Provide the (x, y) coordinate of the cell's center where the given text is located.  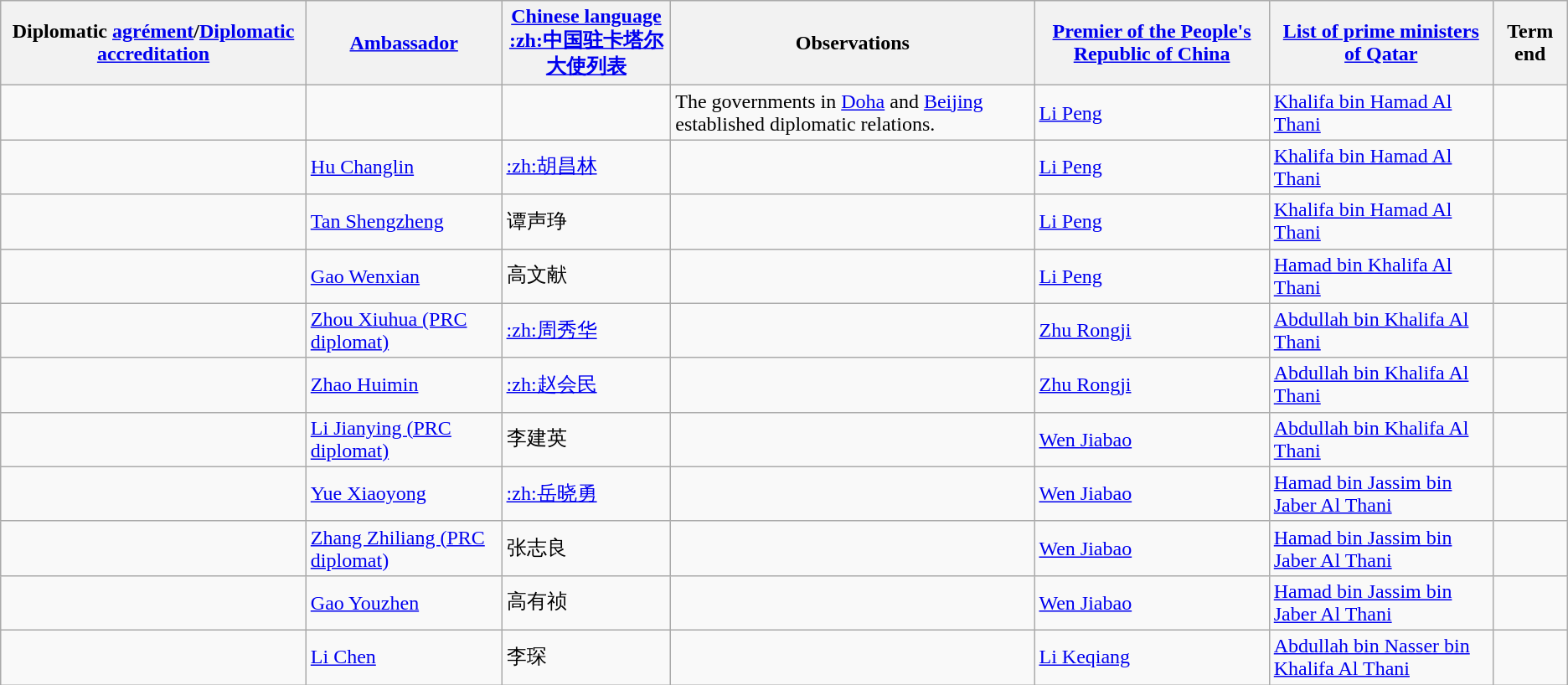
Term end (1529, 44)
Ambassador (404, 44)
张志良 (586, 548)
李琛 (586, 657)
Zhou Xiuhua (PRC diplomat) (404, 330)
Premier of the People's Republic of China (1152, 44)
高有祯 (586, 603)
:zh:赵会民 (586, 385)
Chinese language:zh:中国驻卡塔尔大使列表 (586, 44)
Hamad bin Khalifa Al Thani (1380, 276)
李建英 (586, 439)
:zh:胡昌林 (586, 167)
Yue Xiaoyong (404, 494)
Zhao Huimin (404, 385)
:zh:周秀华 (586, 330)
Gao Youzhen (404, 603)
The governments in Doha and Beijing established diplomatic relations. (853, 112)
高文献 (586, 276)
Tan Shengzheng (404, 221)
Zhang Zhiliang (PRC diplomat) (404, 548)
Li Chen (404, 657)
Li Jianying (PRC diplomat) (404, 439)
Hu Changlin (404, 167)
谭声琤 (586, 221)
Gao Wenxian (404, 276)
Diplomatic agrément/Diplomatic accreditation (154, 44)
List of prime ministers of Qatar (1380, 44)
Observations (853, 44)
:zh:岳晓勇 (586, 494)
Abdullah bin Nasser bin Khalifa Al Thani (1380, 657)
Li Keqiang (1152, 657)
